Output the (x, y) coordinate of the center of the cell containing the given text.  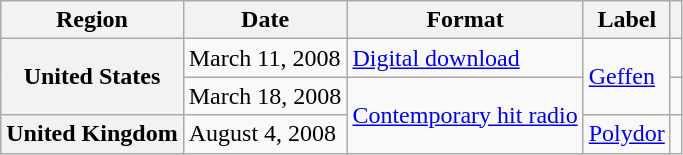
March 18, 2008 (265, 96)
United States (92, 77)
March 11, 2008 (265, 58)
Contemporary hit radio (465, 115)
Digital download (465, 58)
Geffen (626, 77)
August 4, 2008 (265, 134)
Polydor (626, 134)
Date (265, 20)
Region (92, 20)
Format (465, 20)
United Kingdom (92, 134)
Label (626, 20)
